Search for the cell housing the specified text and yield its [x, y] center coordinate. 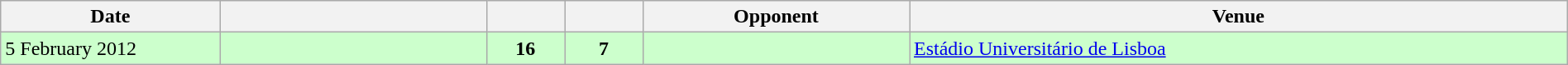
7 [604, 48]
Estádio Universitário de Lisboa [1239, 48]
Opponent [776, 17]
Venue [1239, 17]
5 February 2012 [111, 48]
16 [526, 48]
Date [111, 17]
